Capture the cell that displays the provided text and extract its [x, y] central coordinate. 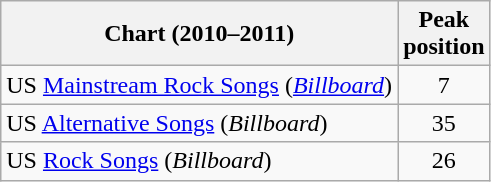
35 [444, 123]
Chart (2010–2011) [200, 34]
7 [444, 85]
US Alternative Songs (Billboard) [200, 123]
US Mainstream Rock Songs (Billboard) [200, 85]
26 [444, 161]
US Rock Songs (Billboard) [200, 161]
Peakposition [444, 34]
